From the cell containing the given text, extract its center point as [x, y] coordinate. 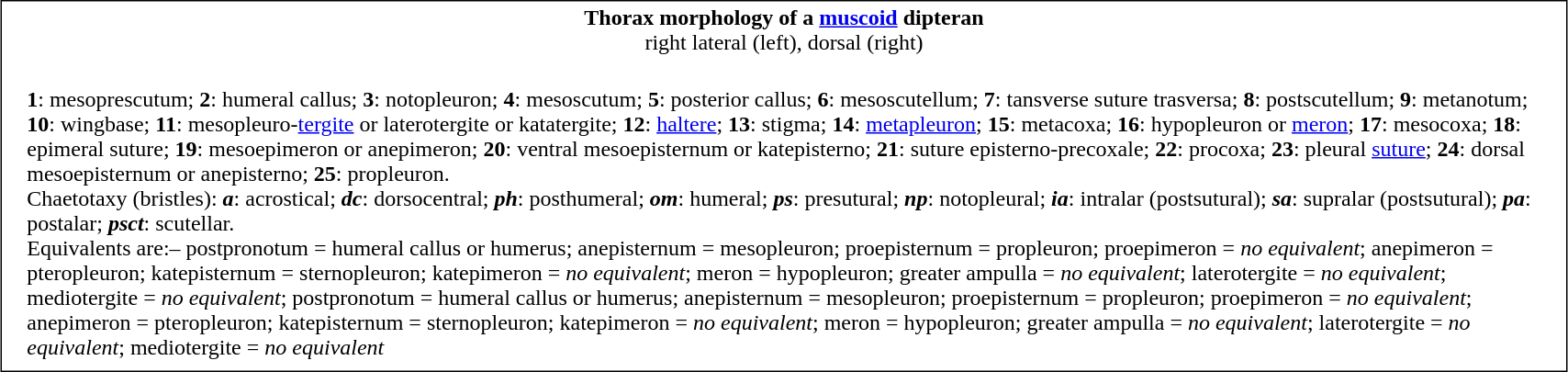
Thorax morphology of a muscoid dipteranright lateral (left), dorsal (right) [784, 29]
